For the text-containing cell, return its midpoint in (x, y) coordinate format. 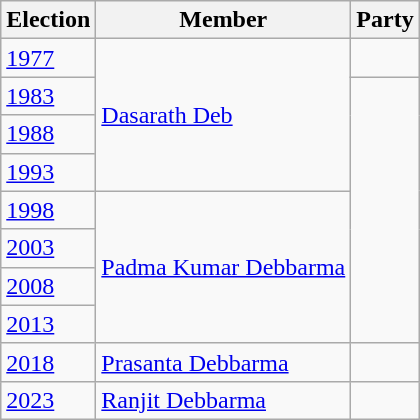
Prasanta Debbarma (224, 362)
1983 (48, 96)
2013 (48, 324)
2003 (48, 248)
Ranjit Debbarma (224, 400)
2018 (48, 362)
Election (48, 20)
Dasarath Deb (224, 115)
1977 (48, 58)
2023 (48, 400)
1993 (48, 172)
2008 (48, 286)
1998 (48, 210)
1988 (48, 134)
Padma Kumar Debbarma (224, 267)
Member (224, 20)
Party (385, 20)
